Extract the [X, Y] coordinate from the center of the cell holding the provided text.  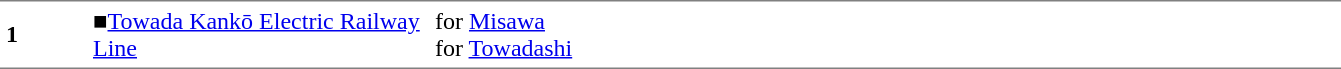
for Misawafor Towadashi [885, 34]
1 [44, 34]
■Towada Kankō Electric Railway Line [258, 34]
